Output the [X, Y] coordinate of the center of the cell containing the given text.  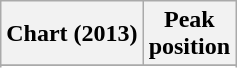
Chart (2013) [72, 34]
Peakposition [189, 34]
